Pinpoint the cell where the given text exists, returning its [X, Y] midpoint coordinate. 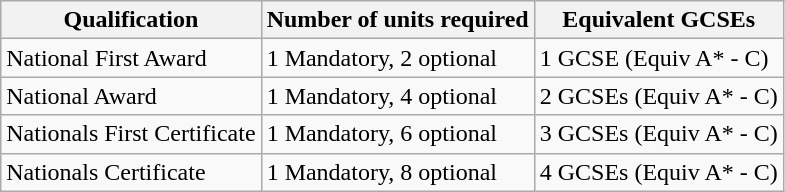
2 GCSEs (Equiv A* - C) [658, 96]
Qualification [131, 20]
Number of units required [398, 20]
Nationals Certificate [131, 172]
1 Mandatory, 8 optional [398, 172]
1 Mandatory, 6 optional [398, 134]
Equivalent GCSEs [658, 20]
National First Award [131, 58]
Nationals First Certificate [131, 134]
National Award [131, 96]
1 Mandatory, 2 optional [398, 58]
1 Mandatory, 4 optional [398, 96]
1 GCSE (Equiv A* - C) [658, 58]
4 GCSEs (Equiv A* - C) [658, 172]
3 GCSEs (Equiv A* - C) [658, 134]
